Scan for the cell matching the given text and deliver its [x, y] coordinate at center. 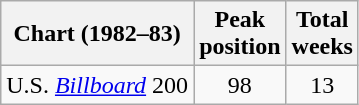
98 [240, 85]
13 [322, 85]
Totalweeks [322, 34]
Peakposition [240, 34]
Chart (1982–83) [98, 34]
U.S. Billboard 200 [98, 85]
